Identify which cell holds the provided text, then report its (x, y) central coordinate. 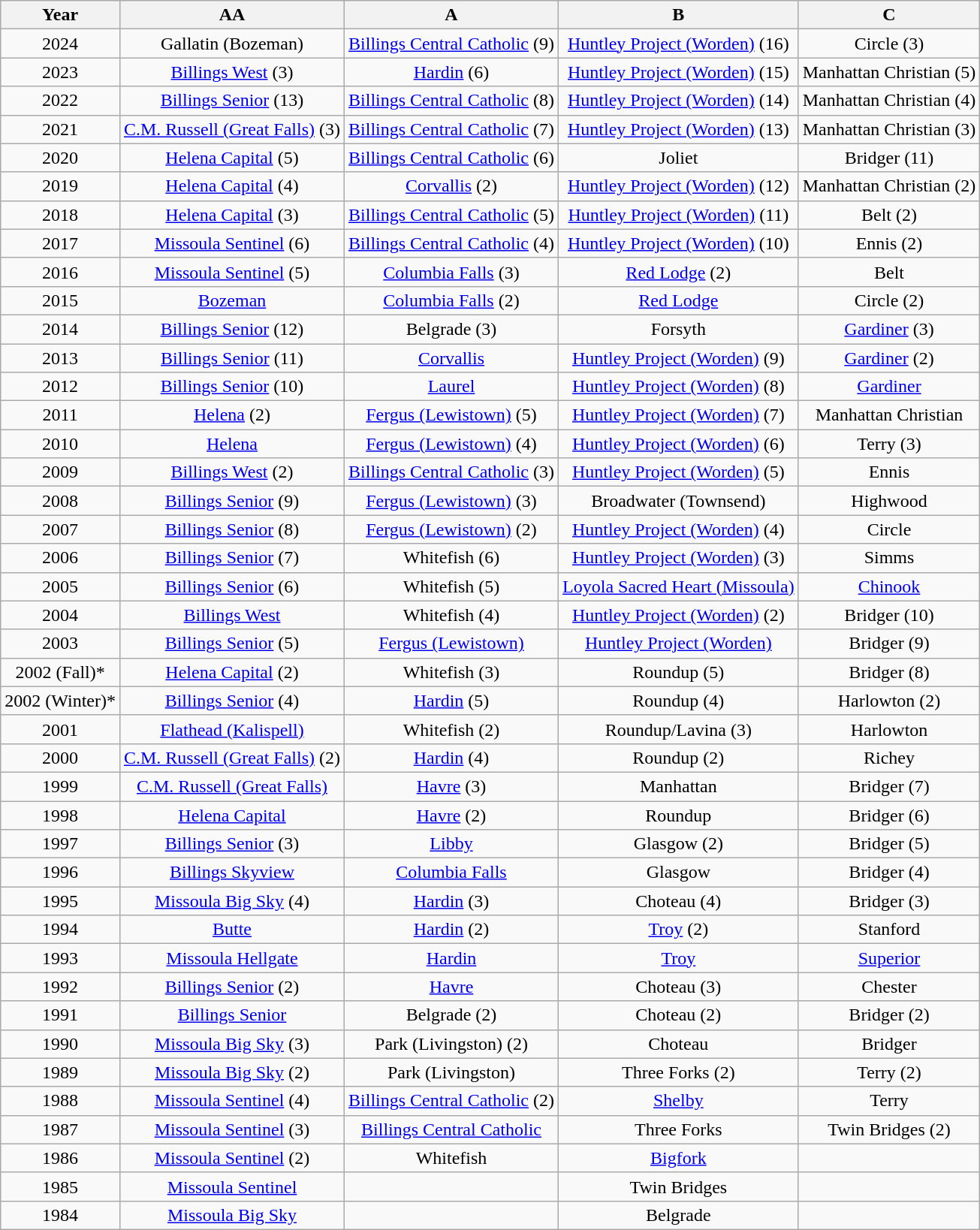
Bridger (889, 1044)
Whitefish (3) (452, 672)
Red Lodge (679, 300)
Huntley Project (Worden) (13) (679, 129)
Gardiner (889, 387)
Fergus (Lewistown) (452, 644)
2012 (60, 387)
Bridger (11) (889, 158)
Huntley Project (Worden) (6) (679, 444)
Manhattan Christian (4) (889, 101)
Columbia Falls (452, 873)
Terry (2) (889, 1072)
2019 (60, 186)
2005 (60, 586)
2018 (60, 215)
Circle (3) (889, 44)
2016 (60, 272)
Huntley Project (Worden) (2) (679, 615)
Loyola Sacred Heart (Missoula) (679, 586)
Billings Senior (11) (231, 358)
Billings Skyview (231, 873)
1997 (60, 844)
Bridger (6) (889, 815)
Helena Capital (5) (231, 158)
Huntley Project (Worden) (8) (679, 387)
Park (Livingston) (452, 1072)
Billings Senior (7) (231, 558)
Circle (2) (889, 300)
Billings Senior (13) (231, 101)
Billings West (2) (231, 472)
Missoula Big Sky (4) (231, 901)
Bridger (9) (889, 644)
Billings Senior (3) (231, 844)
Bridger (5) (889, 844)
Billings Central Catholic (4) (452, 243)
Shelby (679, 1101)
Fergus (Lewistown) (4) (452, 444)
Joliet (679, 158)
2024 (60, 44)
Hardin (2) (452, 930)
Hardin (452, 958)
Billings Senior (10) (231, 387)
Manhattan Christian (3) (889, 129)
Huntley Project (Worden) (9) (679, 358)
Huntley Project (Worden) (7) (679, 415)
Bridger (8) (889, 672)
Whitefish (4) (452, 615)
Billings Central Catholic (6) (452, 158)
Havre (452, 987)
C.M. Russell (Great Falls) (2) (231, 758)
Manhattan Christian (2) (889, 186)
1988 (60, 1101)
Roundup/Lavina (3) (679, 729)
Roundup (5) (679, 672)
Missoula Big Sky (231, 1215)
Helena Capital (4) (231, 186)
Broadwater (Townsend) (679, 501)
1989 (60, 1072)
Fergus (Lewistown) (5) (452, 415)
Twin Bridges (2) (889, 1129)
1985 (60, 1186)
1996 (60, 873)
Missoula Big Sky (2) (231, 1072)
2002 (Winter)* (60, 701)
Billings Central Catholic (452, 1129)
2021 (60, 129)
Hardin (6) (452, 72)
Bridger (10) (889, 615)
Billings Central Catholic (7) (452, 129)
2013 (60, 358)
Billings Senior (5) (231, 644)
Laurel (452, 387)
Roundup (679, 815)
Billings West (3) (231, 72)
Havre (2) (452, 815)
Manhattan Christian (889, 415)
Richey (889, 758)
Glasgow (2) (679, 844)
Whitefish (6) (452, 558)
1992 (60, 987)
Manhattan Christian (5) (889, 72)
2003 (60, 644)
1991 (60, 1015)
Billings Senior (2) (231, 987)
Three Forks (679, 1129)
Manhattan (679, 786)
Huntley Project (Worden) (16) (679, 44)
Billings Central Catholic (8) (452, 101)
Missoula Big Sky (3) (231, 1044)
Havre (3) (452, 786)
Glasgow (679, 873)
Whitefish (452, 1158)
C.M. Russell (Great Falls) (231, 786)
Whitefish (5) (452, 586)
Hardin (5) (452, 701)
Bozeman (231, 300)
Year (60, 15)
2011 (60, 415)
Roundup (2) (679, 758)
Chinook (889, 586)
2010 (60, 444)
Bridger (3) (889, 901)
Butte (231, 930)
Corvallis (452, 358)
1995 (60, 901)
Huntley Project (Worden) (4) (679, 529)
Belgrade (679, 1215)
Libby (452, 844)
1993 (60, 958)
1987 (60, 1129)
2014 (60, 329)
Whitefish (2) (452, 729)
2006 (60, 558)
1999 (60, 786)
C (889, 15)
Belgrade (2) (452, 1015)
Red Lodge (2) (679, 272)
Bridger (4) (889, 873)
Billings Central Catholic (2) (452, 1101)
Huntley Project (Worden) (12) (679, 186)
Belt (2) (889, 215)
Helena Capital (2) (231, 672)
Billings Senior (231, 1015)
A (452, 15)
Huntley Project (Worden) (3) (679, 558)
1998 (60, 815)
Huntley Project (Worden) (10) (679, 243)
AA (231, 15)
2002 (Fall)* (60, 672)
Troy (2) (679, 930)
Three Forks (2) (679, 1072)
Ennis (889, 472)
2000 (60, 758)
Terry (889, 1101)
Choteau (2) (679, 1015)
Missoula Sentinel (231, 1186)
Twin Bridges (679, 1186)
Gardiner (3) (889, 329)
Belgrade (3) (452, 329)
2023 (60, 72)
Highwood (889, 501)
2017 (60, 243)
Billings Senior (4) (231, 701)
Helena (2) (231, 415)
Belt (889, 272)
Billings Senior (9) (231, 501)
1990 (60, 1044)
Terry (3) (889, 444)
Billings Senior (12) (231, 329)
Billings Senior (8) (231, 529)
Chester (889, 987)
Stanford (889, 930)
Helena Capital (3) (231, 215)
Columbia Falls (2) (452, 300)
Billings Senior (6) (231, 586)
Helena Capital (231, 815)
2004 (60, 615)
2007 (60, 529)
C.M. Russell (Great Falls) (3) (231, 129)
Harlowton (889, 729)
1986 (60, 1158)
2022 (60, 101)
Huntley Project (Worden) (14) (679, 101)
Gardiner (2) (889, 358)
Circle (889, 529)
Forsyth (679, 329)
B (679, 15)
Superior (889, 958)
Bridger (7) (889, 786)
Huntley Project (Worden) (679, 644)
Fergus (Lewistown) (3) (452, 501)
Missoula Sentinel (5) (231, 272)
Missoula Sentinel (6) (231, 243)
Hardin (4) (452, 758)
Troy (679, 958)
Billings West (231, 615)
Choteau (4) (679, 901)
Harlowton (2) (889, 701)
Billings Central Catholic (3) (452, 472)
Missoula Sentinel (3) (231, 1129)
Huntley Project (Worden) (11) (679, 215)
Roundup (4) (679, 701)
Bridger (2) (889, 1015)
Park (Livingston) (2) (452, 1044)
Helena (231, 444)
Missoula Sentinel (2) (231, 1158)
Simms (889, 558)
Choteau (3) (679, 987)
Fergus (Lewistown) (2) (452, 529)
Huntley Project (Worden) (5) (679, 472)
Corvallis (2) (452, 186)
Hardin (3) (452, 901)
2020 (60, 158)
Flathead (Kalispell) (231, 729)
1984 (60, 1215)
Columbia Falls (3) (452, 272)
2009 (60, 472)
2008 (60, 501)
2001 (60, 729)
1994 (60, 930)
Missoula Hellgate (231, 958)
Choteau (679, 1044)
Gallatin (Bozeman) (231, 44)
Missoula Sentinel (4) (231, 1101)
Ennis (2) (889, 243)
Billings Central Catholic (5) (452, 215)
2015 (60, 300)
Billings Central Catholic (9) (452, 44)
Bigfork (679, 1158)
Huntley Project (Worden) (15) (679, 72)
